Locate the cell with the specified text and output its (X, Y) center coordinate. 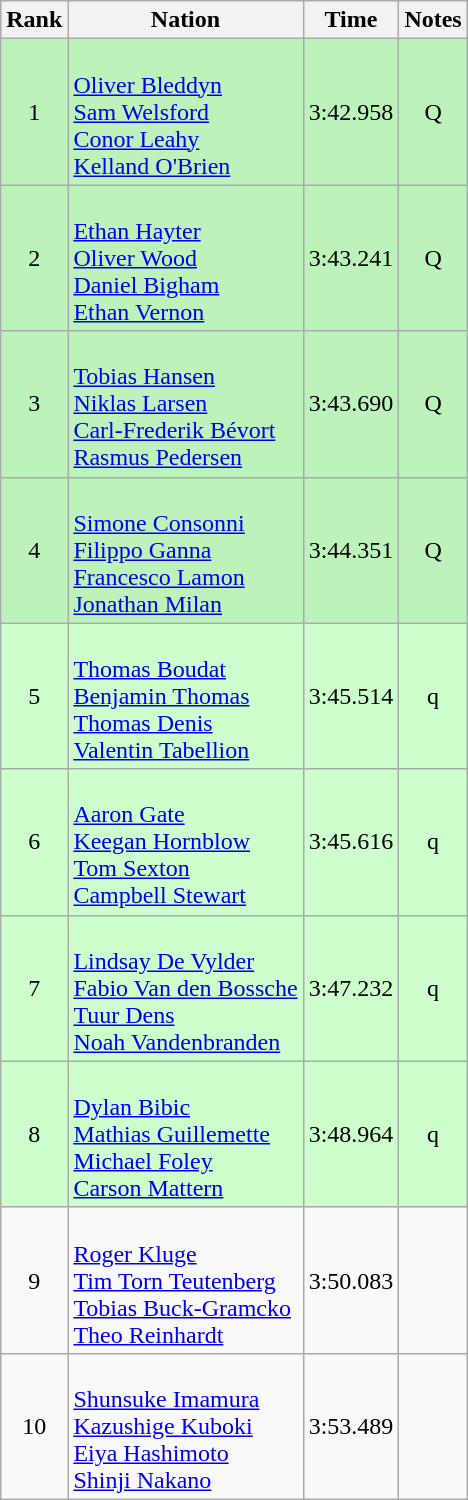
3:45.616 (351, 842)
3 (34, 404)
3:42.958 (351, 112)
Simone ConsonniFilippo GannaFrancesco LamonJonathan Milan (186, 550)
9 (34, 1280)
8 (34, 1134)
5 (34, 696)
3:43.241 (351, 258)
Ethan HayterOliver WoodDaniel BighamEthan Vernon (186, 258)
3:45.514 (351, 696)
3:44.351 (351, 550)
Shunsuke ImamuraKazushige KubokiEiya HashimotoShinji Nakano (186, 1426)
Roger KlugeTim Torn TeutenbergTobias Buck-GramckoTheo Reinhardt (186, 1280)
2 (34, 258)
Tobias HansenNiklas LarsenCarl-Frederik BévortRasmus Pedersen (186, 404)
4 (34, 550)
Oliver BleddynSam WelsfordConor LeahyKelland O'Brien (186, 112)
Dylan BibicMathias GuillemetteMichael FoleyCarson Mattern (186, 1134)
3:48.964 (351, 1134)
10 (34, 1426)
3:50.083 (351, 1280)
Nation (186, 20)
3:43.690 (351, 404)
Aaron GateKeegan HornblowTom SextonCampbell Stewart (186, 842)
Rank (34, 20)
Time (351, 20)
Lindsay De VylderFabio Van den BosscheTuur DensNoah Vandenbranden (186, 988)
1 (34, 112)
6 (34, 842)
Thomas BoudatBenjamin ThomasThomas DenisValentin Tabellion (186, 696)
Notes (433, 20)
3:47.232 (351, 988)
3:53.489 (351, 1426)
7 (34, 988)
